Capture the cell that displays the provided text and extract its (x, y) central coordinate. 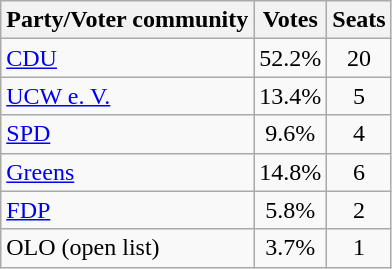
2 (359, 210)
6 (359, 172)
5.8% (290, 210)
1 (359, 248)
14.8% (290, 172)
20 (359, 58)
Seats (359, 20)
3.7% (290, 248)
Greens (128, 172)
FDP (128, 210)
OLO (open list) (128, 248)
SPD (128, 134)
5 (359, 96)
52.2% (290, 58)
CDU (128, 58)
Votes (290, 20)
9.6% (290, 134)
4 (359, 134)
13.4% (290, 96)
Party/Voter community (128, 20)
UCW e. V. (128, 96)
